Determine the [x, y] coordinate at the center of the cell enclosing the given text.  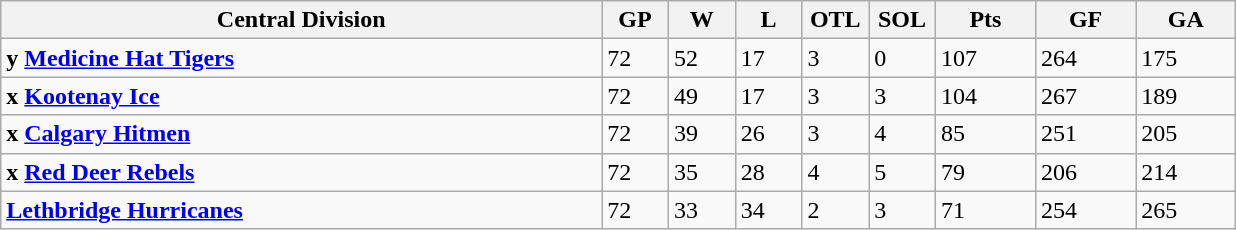
107 [985, 58]
71 [985, 210]
206 [1086, 172]
33 [702, 210]
GA [1186, 20]
104 [985, 96]
189 [1186, 96]
52 [702, 58]
L [768, 20]
Lethbridge Hurricanes [302, 210]
Pts [985, 20]
265 [1186, 210]
214 [1186, 172]
SOL [902, 20]
5 [902, 172]
267 [1086, 96]
254 [1086, 210]
205 [1186, 134]
x Calgary Hitmen [302, 134]
W [702, 20]
34 [768, 210]
GP [636, 20]
y Medicine Hat Tigers [302, 58]
49 [702, 96]
35 [702, 172]
39 [702, 134]
2 [836, 210]
79 [985, 172]
x Kootenay Ice [302, 96]
OTL [836, 20]
175 [1186, 58]
28 [768, 172]
85 [985, 134]
GF [1086, 20]
251 [1086, 134]
264 [1086, 58]
26 [768, 134]
Central Division [302, 20]
x Red Deer Rebels [302, 172]
0 [902, 58]
